Return [x, y] of the center of cell containing provided text 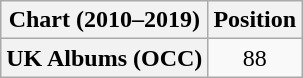
88 [255, 58]
UK Albums (OCC) [104, 58]
Position [255, 20]
Chart (2010–2019) [104, 20]
